Scan for the cell matching the given text and deliver its [X, Y] coordinate at center. 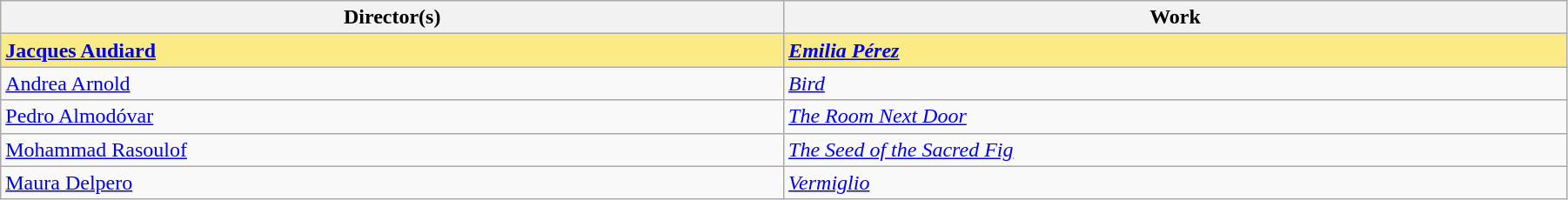
Andrea Arnold [392, 83]
Work [1176, 17]
Pedro Almodóvar [392, 117]
Mohammad Rasoulof [392, 150]
The Seed of the Sacred Fig [1176, 150]
Emilia Pérez [1176, 50]
Director(s) [392, 17]
Jacques Audiard [392, 50]
Vermiglio [1176, 183]
The Room Next Door [1176, 117]
Bird [1176, 83]
Maura Delpero [392, 183]
